Identify which cell holds the provided text, then report its [x, y] central coordinate. 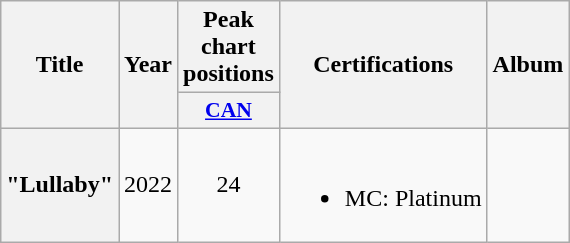
Album [528, 65]
"Lullaby" [60, 184]
2022 [148, 184]
Certifications [383, 65]
24 [229, 184]
Year [148, 65]
CAN [229, 111]
Peak chart positions [229, 47]
Title [60, 65]
MC: Platinum [383, 184]
